From the cell containing the given text, extract its center point as (x, y) coordinate. 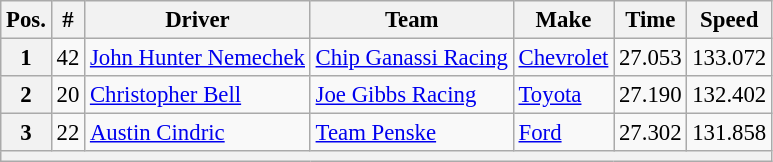
Team Penske (412, 133)
John Hunter Nemechek (198, 58)
Chip Ganassi Racing (412, 58)
22 (68, 133)
Speed (730, 20)
1 (26, 58)
20 (68, 95)
Make (563, 20)
Time (650, 20)
Driver (198, 20)
42 (68, 58)
Joe Gibbs Racing (412, 95)
133.072 (730, 58)
132.402 (730, 95)
27.053 (650, 58)
27.302 (650, 133)
# (68, 20)
2 (26, 95)
Team (412, 20)
131.858 (730, 133)
Ford (563, 133)
Pos. (26, 20)
27.190 (650, 95)
Christopher Bell (198, 95)
Toyota (563, 95)
Austin Cindric (198, 133)
Chevrolet (563, 58)
3 (26, 133)
